Extract the [X, Y] coordinate from the center of the cell holding the provided text.  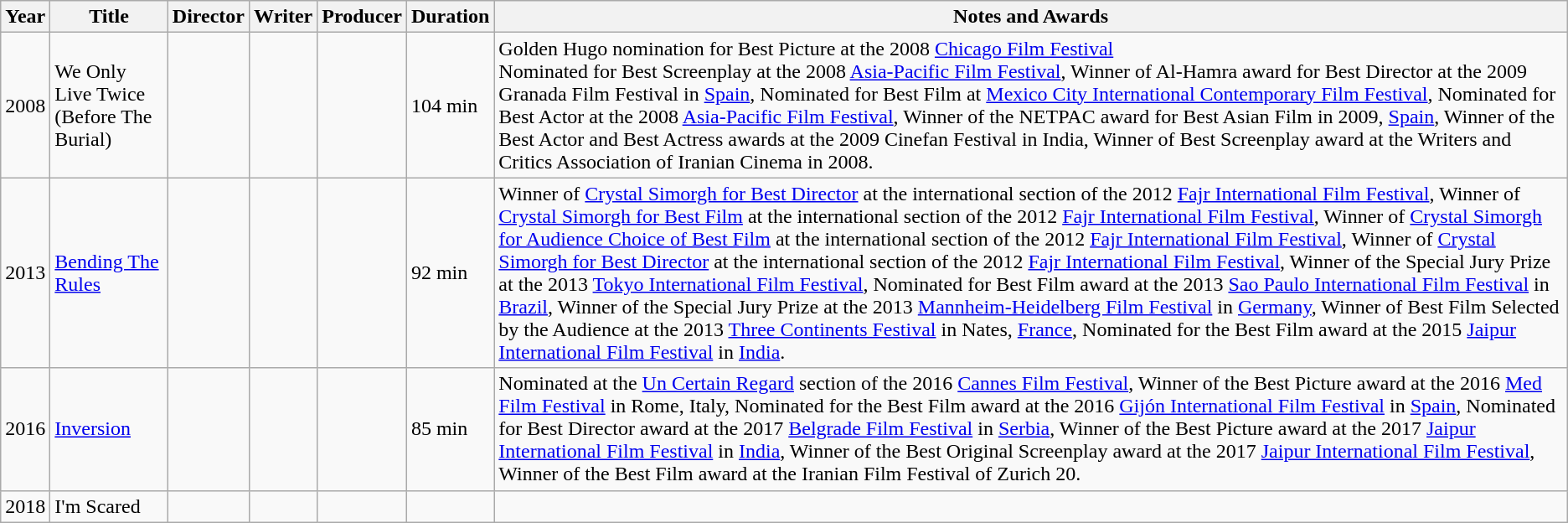
Inversion [109, 429]
I'm Scared [109, 506]
2008 [25, 106]
Producer [362, 17]
Duration [450, 17]
Title [109, 17]
2018 [25, 506]
2013 [25, 273]
2016 [25, 429]
Director [208, 17]
Writer [283, 17]
Notes and Awards [1030, 17]
Bending The Rules [109, 273]
104 min [450, 106]
We Only Live Twice (Before The Burial) [109, 106]
Year [25, 17]
92 min [450, 273]
85 min [450, 429]
